Capture the cell that displays the provided text and extract its [x, y] central coordinate. 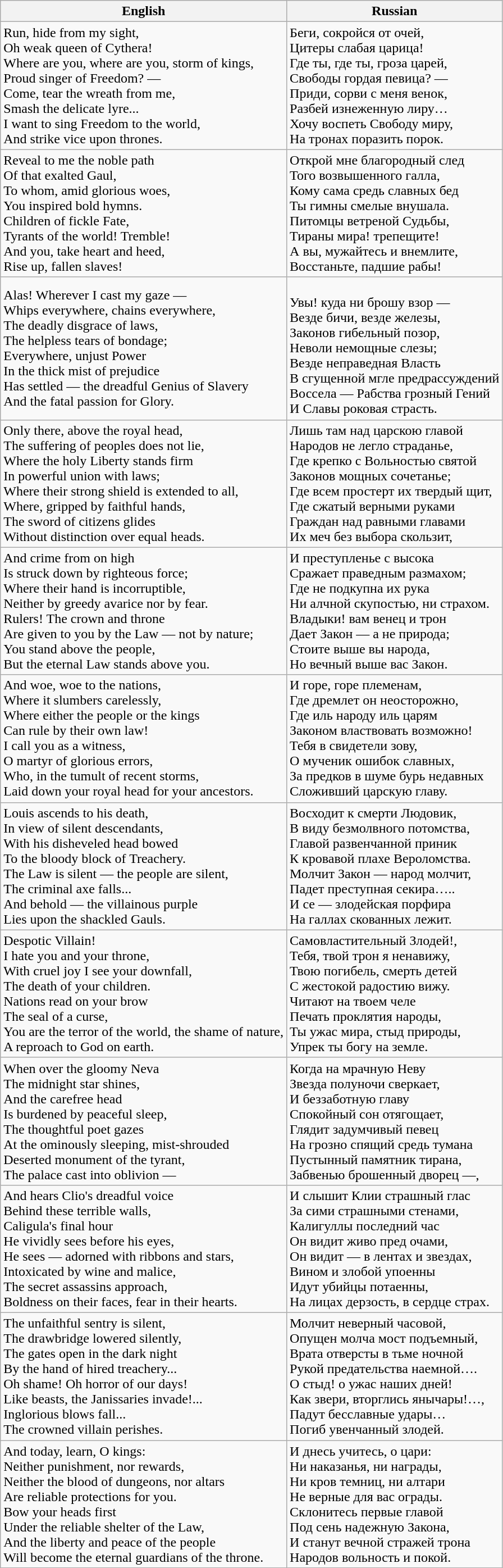
Russian [395, 11]
English [144, 11]
